Extract the (X, Y) coordinate from the center of the cell holding the provided text.  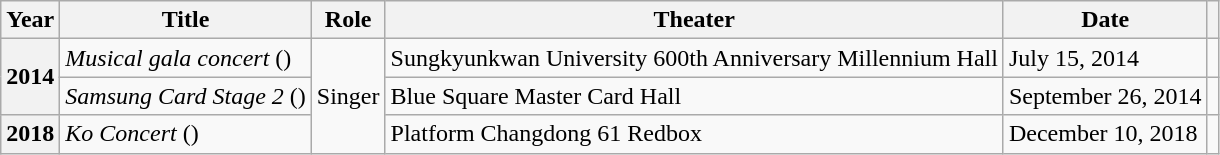
July 15, 2014 (1105, 58)
Platform Changdong 61 Redbox (694, 134)
Ko Concert () (186, 134)
Title (186, 20)
December 10, 2018 (1105, 134)
Blue Square Master Card Hall (694, 96)
Role (348, 20)
September 26, 2014 (1105, 96)
Date (1105, 20)
Year (30, 20)
2018 (30, 134)
Musical gala concert () (186, 58)
Singer (348, 96)
2014 (30, 77)
Samsung Card Stage 2 () (186, 96)
Sungkyunkwan University 600th Anniversary Millennium Hall (694, 58)
Theater (694, 20)
